For the text-containing cell, return its midpoint in [X, Y] coordinate format. 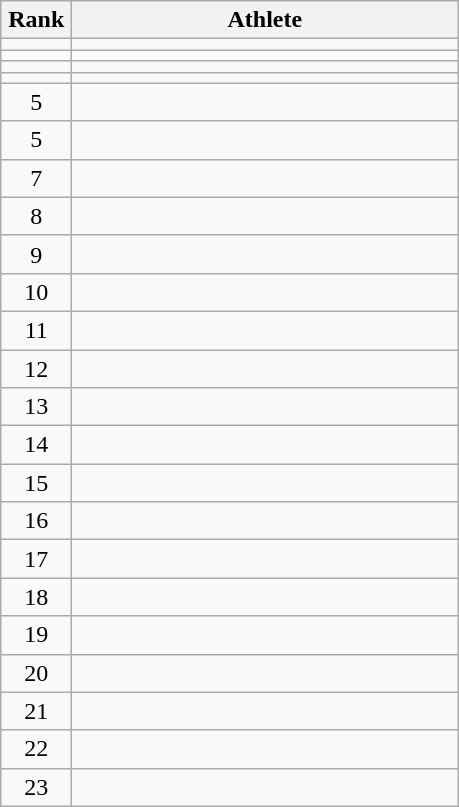
10 [36, 292]
14 [36, 445]
17 [36, 559]
Athlete [265, 20]
22 [36, 749]
11 [36, 330]
18 [36, 597]
23 [36, 787]
15 [36, 483]
7 [36, 178]
21 [36, 711]
9 [36, 254]
16 [36, 521]
12 [36, 369]
8 [36, 216]
Rank [36, 20]
13 [36, 407]
19 [36, 635]
20 [36, 673]
